Locate the cell with the specified text and output its (x, y) center coordinate. 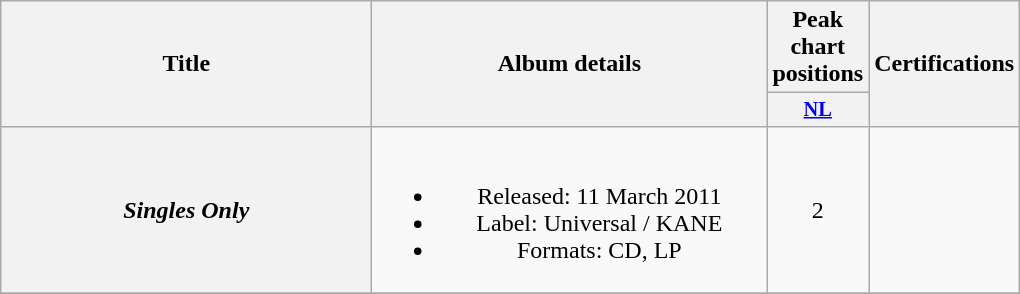
Singles Only (186, 210)
Title (186, 64)
Released: 11 March 2011Label: Universal / KANEFormats: CD, LP (570, 210)
NL (818, 110)
Certifications (944, 64)
Peak chart positions (818, 47)
Album details (570, 64)
2 (818, 210)
